Extract the (x, y) coordinate from the center of the cell holding the provided text.  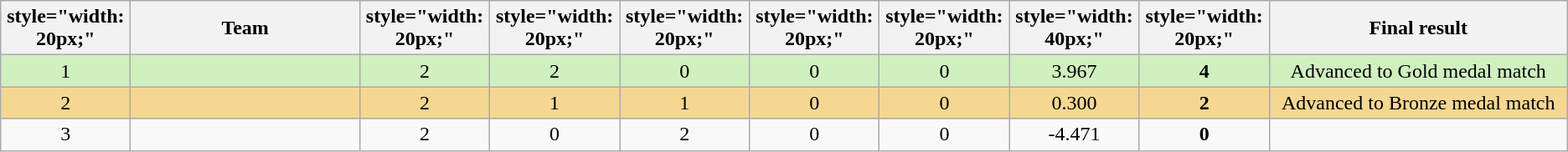
4 (1204, 71)
Team (245, 28)
3.967 (1074, 71)
style="width: 40px;" (1074, 28)
-4.471 (1074, 134)
3 (65, 134)
Advanced to Gold medal match (1418, 71)
0.300 (1074, 103)
Advanced to Bronze medal match (1418, 103)
Final result (1418, 28)
